Determine the [X, Y] coordinate at the center of the cell enclosing the given text.  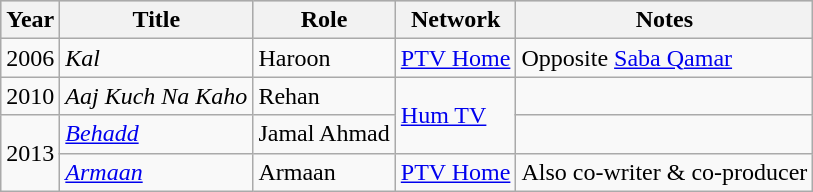
Opposite Saba Qamar [664, 58]
Haroon [324, 58]
Title [156, 20]
Hum TV [456, 115]
2006 [30, 58]
Role [324, 20]
2010 [30, 96]
Aaj Kuch Na Kaho [156, 96]
Kal [156, 58]
Notes [664, 20]
Network [456, 20]
Behadd [156, 134]
Year [30, 20]
Rehan [324, 96]
2013 [30, 153]
Also co-writer & co-producer [664, 172]
Jamal Ahmad [324, 134]
